For the text-containing cell, return its midpoint in (x, y) coordinate format. 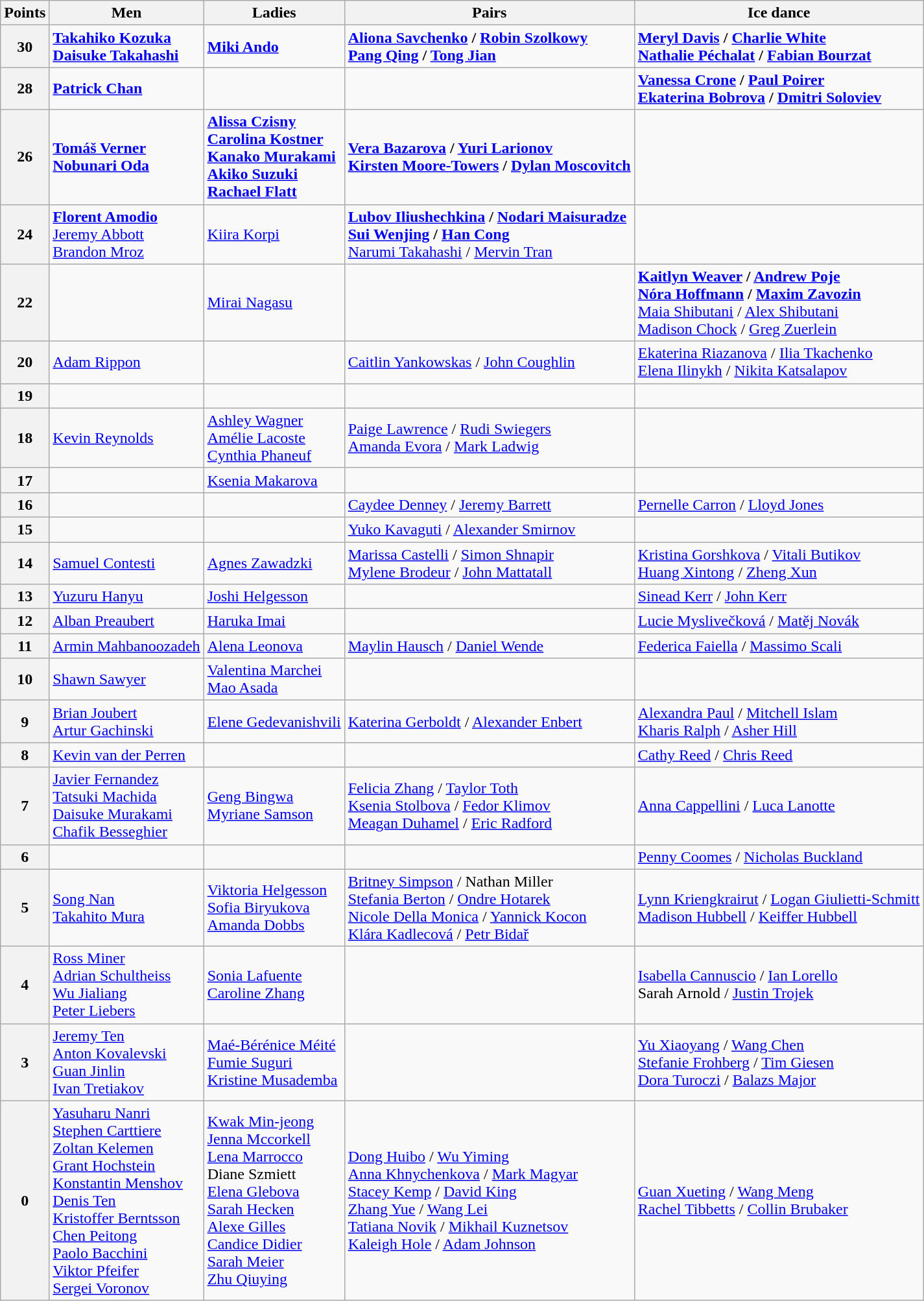
Maylin Hausch / Daniel Wende (489, 646)
Kiira Korpi (274, 234)
Vera Bazarova / Yuri Larionov Kirsten Moore-Towers / Dylan Moscovitch (489, 157)
Elene Gedevanishvili (274, 721)
Shawn Sawyer (126, 680)
Guan Xueting / Wang Meng Rachel Tibbetts / Collin Brubaker (779, 1200)
30 (25, 47)
Lucie Myslivečková / Matěj Novák (779, 621)
Agnes Zawadzki (274, 563)
Joshi Helgesson (274, 597)
Patrick Chan (126, 88)
Federica Faiella / Massimo Scali (779, 646)
Jeremy Ten Anton Kovalevski Guan Jinlin Ivan Tretiakov (126, 1062)
Kevin van der Perren (126, 755)
Pernelle Carron / Lloyd Jones (779, 505)
Caydee Denney / Jeremy Barrett (489, 505)
Meryl Davis / Charlie White Nathalie Péchalat / Fabian Bourzat (779, 47)
13 (25, 597)
15 (25, 529)
4 (25, 985)
Isabella Cannuscio / Ian Lorello Sarah Arnold / Justin Trojek (779, 985)
9 (25, 721)
18 (25, 438)
20 (25, 362)
Felicia Zhang / Taylor Toth Ksenia Stolbova / Fedor Klimov Meagan Duhamel / Eric Radford (489, 806)
8 (25, 755)
Viktoria Helgesson Sofia Biryukova Amanda Dobbs (274, 908)
3 (25, 1062)
Alban Preaubert (126, 621)
Florent Amodio Jeremy Abbott Brandon Mroz (126, 234)
Pairs (489, 13)
24 (25, 234)
Ksenia Makarova (274, 480)
Ekaterina Riazanova / Ilia Tkachenko Elena Ilinykh / Nikita Katsalapov (779, 362)
Aliona Savchenko / Robin Szolkowy Pang Qing / Tong Jian (489, 47)
Britney Simpson / Nathan Miller Stefania Berton / Ondre Hotarek Nicole Della Monica / Yannick Kocon Klára Kadlecová / Petr Bidař (489, 908)
Samuel Contesti (126, 563)
Ice dance (779, 13)
Brian Joubert Artur Gachinski (126, 721)
Javier Fernandez Tatsuki Machida Daisuke Murakami Chafik Besseghier (126, 806)
6 (25, 857)
Takahiko Kozuka Daisuke Takahashi (126, 47)
Caitlin Yankowskas / John Coughlin (489, 362)
7 (25, 806)
Kwak Min-jeong Jenna Mccorkell Lena Marrocco Diane Szmiett Elena Glebova Sarah Hecken Alexe Gilles Candice Didier Sarah Meier Zhu Qiuying (274, 1200)
10 (25, 680)
Penny Coomes / Nicholas Buckland (779, 857)
Adam Rippon (126, 362)
Miki Ando (274, 47)
Kevin Reynolds (126, 438)
16 (25, 505)
Vanessa Crone / Paul Poirer Ekaterina Bobrova / Dmitri Soloviev (779, 88)
Song Nan Takahito Mura (126, 908)
17 (25, 480)
Sonia Lafuente Caroline Zhang (274, 985)
Alexandra Paul / Mitchell Islam Kharis Ralph / Asher Hill (779, 721)
Kaitlyn Weaver / Andrew Poje Nóra Hoffmann / Maxim Zavozin Maia Shibutani / Alex Shibutani Madison Chock / Greg Zuerlein (779, 302)
Lynn Kriengkrairut / Logan Giulietti-Schmitt Madison Hubbell / Keiffer Hubbell (779, 908)
26 (25, 157)
Yuzuru Hanyu (126, 597)
5 (25, 908)
Haruka Imai (274, 621)
Sinead Kerr / John Kerr (779, 597)
Ross Miner Adrian Schultheiss Wu Jialiang Peter Liebers (126, 985)
Cathy Reed / Chris Reed (779, 755)
Alena Leonova (274, 646)
Yu Xiaoyang / Wang Chen Stefanie Frohberg / Tim Giesen Dora Turoczi / Balazs Major (779, 1062)
Geng Bingwa Myriane Samson (274, 806)
Yuko Kavaguti / Alexander Smirnov (489, 529)
Lubov Iliushechkina / Nodari Maisuradze Sui Wenjing / Han Cong Narumi Takahashi / Mervin Tran (489, 234)
Katerina Gerboldt / Alexander Enbert (489, 721)
Ladies (274, 13)
12 (25, 621)
Tomáš Verner Nobunari Oda (126, 157)
Paige Lawrence / Rudi Swiegers Amanda Evora / Mark Ladwig (489, 438)
Points (25, 13)
Mirai Nagasu (274, 302)
0 (25, 1200)
Armin Mahbanoozadeh (126, 646)
14 (25, 563)
Maé-Bérénice Méité Fumie Suguri Kristine Musademba (274, 1062)
Valentina Marchei Mao Asada (274, 680)
11 (25, 646)
Marissa Castelli / Simon Shnapir Mylene Brodeur / John Mattatall (489, 563)
19 (25, 396)
Men (126, 13)
Anna Cappellini / Luca Lanotte (779, 806)
28 (25, 88)
Alissa Czisny Carolina Kostner Kanako Murakami Akiko Suzuki Rachael Flatt (274, 157)
Kristina Gorshkova / Vitali Butikov Huang Xintong / Zheng Xun (779, 563)
Ashley Wagner Amélie Lacoste Cynthia Phaneuf (274, 438)
22 (25, 302)
